Determine the (x, y) coordinate at the center of the cell enclosing the given text.  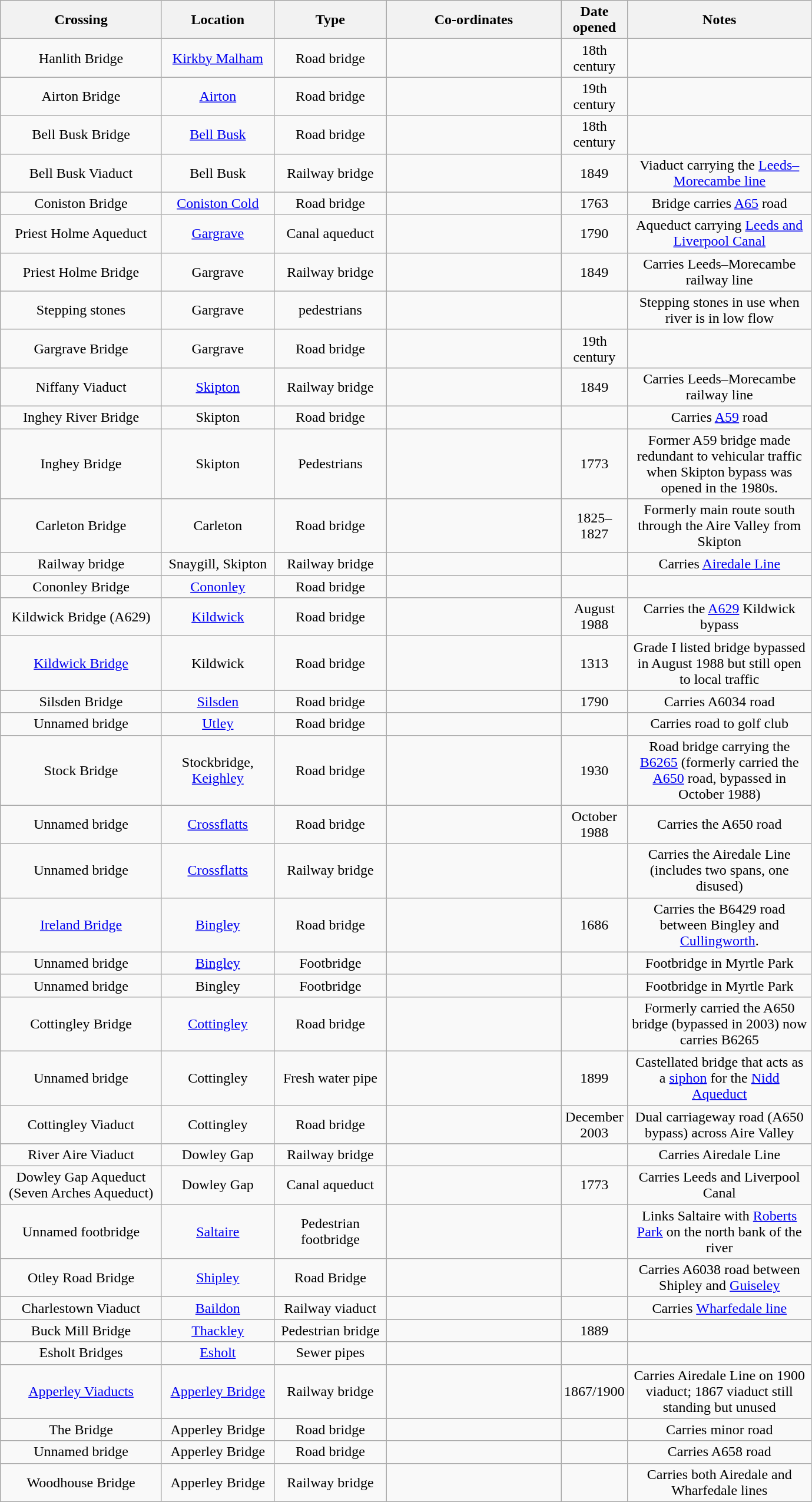
Fresh water pipe (330, 1078)
Sewer pipes (330, 1353)
Silsden (218, 702)
Baildon (218, 1308)
Carries road to golf club (720, 724)
Shipley (218, 1278)
Pedestrians (330, 464)
Coniston Cold (218, 203)
Carries A6034 road (720, 702)
1763 (594, 203)
1930 (594, 770)
Railway viaduct (330, 1308)
Formerly main route south through the Aire Valley from Skipton (720, 526)
August 1988 (594, 617)
Links Saltaire with Roberts Park on the north bank of the river (720, 1232)
Ireland Bridge (81, 925)
Gargrave Bridge (81, 349)
Esholt Bridges (81, 1353)
Inghey River Bridge (81, 417)
Carries A658 road (720, 1452)
Road bridge carrying the B6265 (formerly carried the A650 road, bypassed in October 1988) (720, 770)
1899 (594, 1078)
Type (330, 20)
Date opened (594, 20)
1686 (594, 925)
River Aire Viaduct (81, 1155)
Dual carriageway road (A650 bypass) across Aire Valley (720, 1124)
Crossing (81, 20)
Otley Road Bridge (81, 1278)
1825–1827 (594, 526)
The Bridge (81, 1430)
Kirkby Malham (218, 58)
Stock Bridge (81, 770)
Stepping stones (81, 310)
Stepping stones in use when river is in low flow (720, 310)
Bridge carries A65 road (720, 203)
Carries Airedale Line on 1900 viaduct; 1867 viaduct still standing but unused (720, 1391)
Carries the A650 road (720, 825)
October 1988 (594, 825)
Carleton Bridge (81, 526)
Road Bridge (330, 1278)
Priest Holme Aqueduct (81, 233)
Co-ordinates (473, 20)
Utley (218, 724)
Carries both Airedale and Wharfedale lines (720, 1482)
1867/1900 (594, 1391)
1889 (594, 1331)
Coniston Bridge (81, 203)
Inghey Bridge (81, 464)
Location (218, 20)
Charlestown Viaduct (81, 1308)
Buck Mill Bridge (81, 1331)
Saltaire (218, 1232)
pedestrians (330, 310)
Pedestrian footbridge (330, 1232)
December 2003 (594, 1124)
Carries A6038 road between Shipley and Guiseley (720, 1278)
Carleton (218, 526)
Castellated bridge that acts as a siphon for the Nidd Aqueduct (720, 1078)
Airton (218, 97)
Kildwick Bridge (A629) (81, 617)
Cottingley Viaduct (81, 1124)
Cononley (218, 587)
Carries Leeds and Liverpool Canal (720, 1185)
Notes (720, 20)
Carries the B6429 road between Bingley and Cullingworth. (720, 925)
Snaygill, Skipton (218, 564)
Carries Wharfedale line (720, 1308)
Carries minor road (720, 1430)
Airton Bridge (81, 97)
Woodhouse Bridge (81, 1482)
Bell Busk Bridge (81, 134)
Formerly carried the A650 bridge (bypassed in 2003) now carries B6265 (720, 1024)
Pedestrian bridge (330, 1331)
Esholt (218, 1353)
Niffany Viaduct (81, 386)
Kildwick Bridge (81, 663)
Cottingley Bridge (81, 1024)
Priest Holme Bridge (81, 272)
Aqueduct carrying Leeds and Liverpool Canal (720, 233)
Apperley Viaducts (81, 1391)
Silsden Bridge (81, 702)
Former A59 bridge made redundant to vehicular traffic when Skipton bypass was opened in the 1980s. (720, 464)
Thackley (218, 1331)
Cononley Bridge (81, 587)
1313 (594, 663)
Carries the Airedale Line (includes two spans, one disused) (720, 871)
Unnamed footbridge (81, 1232)
Viaduct carrying the Leeds–Morecambe line (720, 173)
Bell Busk Viaduct (81, 173)
Hanlith Bridge (81, 58)
Grade I listed bridge bypassed in August 1988 but still open to local traffic (720, 663)
Carries A59 road (720, 417)
Dowley Gap Aqueduct(Seven Arches Aqueduct) (81, 1185)
Carries the A629 Kildwick bypass (720, 617)
Stockbridge, Keighley (218, 770)
